Extract the (X, Y) coordinate from the center of the cell holding the provided text.  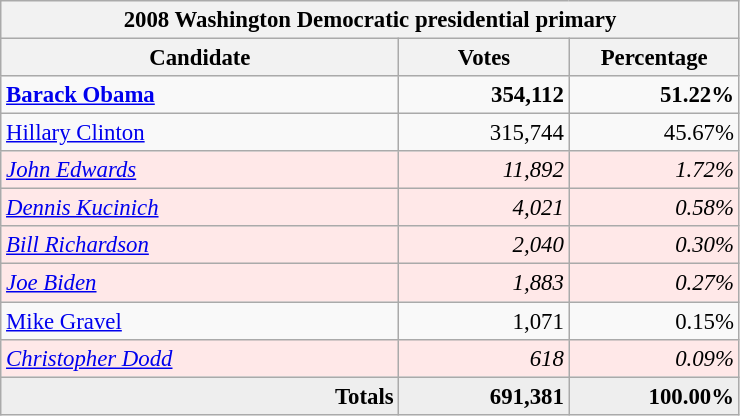
1,071 (484, 321)
2,040 (484, 245)
Mike Gravel (200, 321)
Hillary Clinton (200, 133)
Bill Richardson (200, 245)
Barack Obama (200, 95)
11,892 (484, 170)
0.15% (654, 321)
45.67% (654, 133)
691,381 (484, 396)
Dennis Kucinich (200, 208)
Totals (200, 396)
Joe Biden (200, 283)
Votes (484, 58)
0.09% (654, 358)
John Edwards (200, 170)
0.58% (654, 208)
315,744 (484, 133)
100.00% (654, 396)
354,112 (484, 95)
1.72% (654, 170)
2008 Washington Democratic presidential primary (370, 20)
51.22% (654, 95)
4,021 (484, 208)
0.27% (654, 283)
618 (484, 358)
1,883 (484, 283)
Christopher Dodd (200, 358)
Candidate (200, 58)
0.30% (654, 245)
Percentage (654, 58)
